Provide the (X, Y) coordinate of the cell's center where the given text is located.  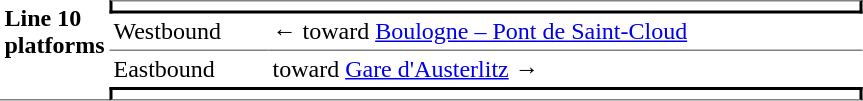
Westbound (188, 33)
← toward Boulogne – Pont de Saint-Cloud (565, 33)
Line 10 platforms (54, 50)
toward Gare d'Austerlitz → (565, 69)
Eastbound (188, 69)
